Locate the cell with the specified text and output its [x, y] center coordinate. 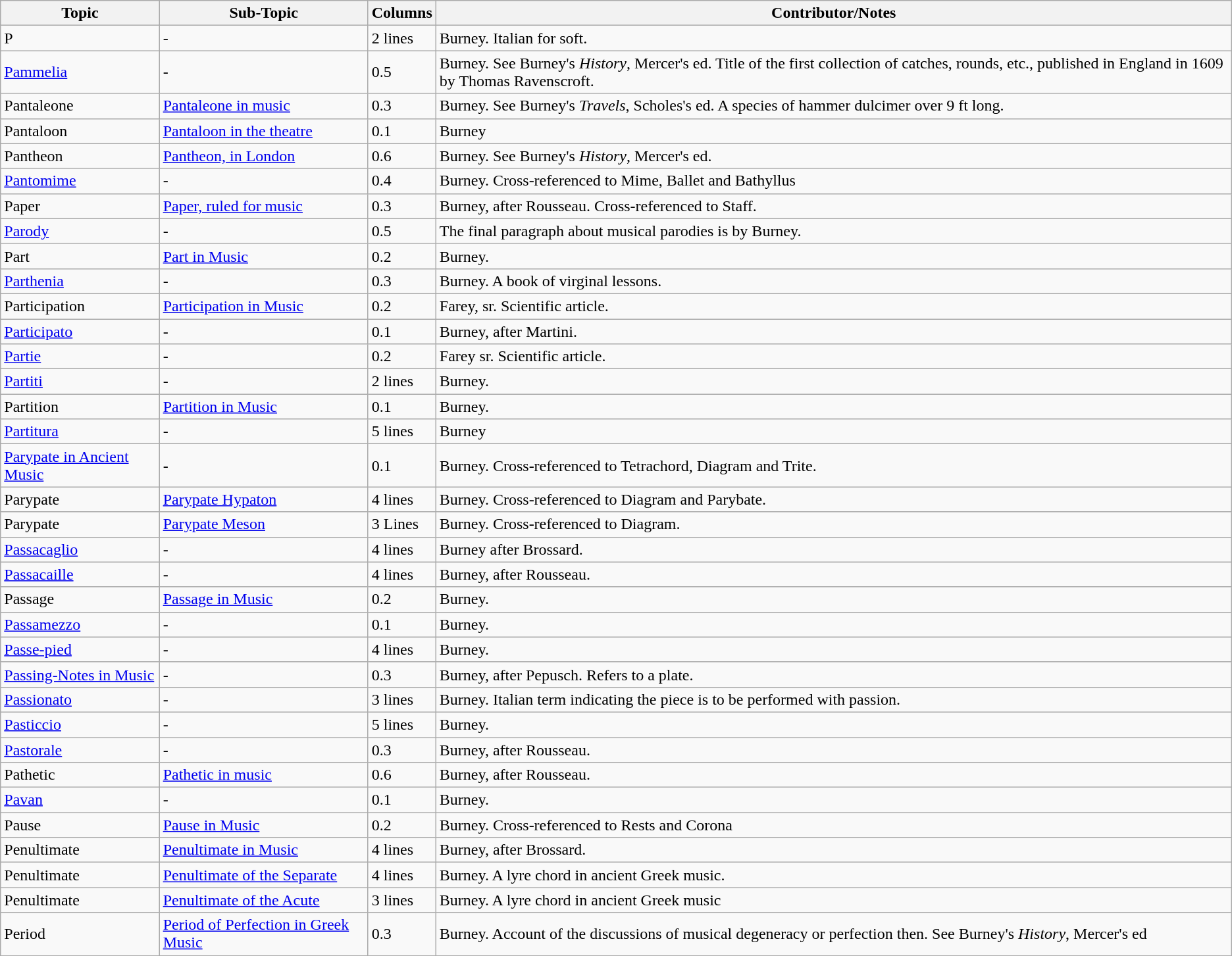
Passage in Music [263, 599]
Pause [80, 825]
Parypate Hypaton [263, 499]
Paper, ruled for music [263, 206]
Burney after Brossard. [833, 549]
Passe-pied [80, 649]
Passacaglio [80, 549]
Part in Music [263, 256]
Burney. Cross-referenced to Mime, Ballet and Bathyllus [833, 181]
Burney, after Brossard. [833, 850]
Burney, after Rousseau. Cross-referenced to Staff. [833, 206]
0.4 [401, 181]
Burney. Cross-referenced to Tetrachord, Diagram and Trite. [833, 466]
Period [80, 934]
Contributor/Notes [833, 13]
Participation [80, 306]
Burney. Account of the discussions of musical degeneracy or perfection then. See Burney's History, Mercer's ed [833, 934]
Sub-Topic [263, 13]
Parypate Meson [263, 524]
Farey sr. Scientific article. [833, 357]
Pavan [80, 800]
Burney. Italian term indicating the piece is to be performed with passion. [833, 699]
Pantomime [80, 181]
Paper [80, 206]
Burney. A lyre chord in ancient Greek music [833, 900]
Parody [80, 231]
P [80, 38]
Burney, after Martini. [833, 331]
Penultimate of the Acute [263, 900]
Passacaille [80, 574]
Pathetic in music [263, 775]
Passamezzo [80, 624]
Pathetic [80, 775]
Burney. Cross-referenced to Diagram and Parybate. [833, 499]
Pantaleone in music [263, 106]
Farey, sr. Scientific article. [833, 306]
Participation in Music [263, 306]
Passing-Notes in Music [80, 674]
Pantaloon [80, 131]
Burney. Cross-referenced to Diagram. [833, 524]
Partition in Music [263, 407]
Penultimate in Music [263, 850]
Pantaleone [80, 106]
Burney. See Burney's History, Mercer's ed. [833, 156]
3 Lines [401, 524]
Parthenia [80, 281]
Burney, after Pepusch. Refers to a plate. [833, 674]
Pantaloon in the theatre [263, 131]
Pantheon [80, 156]
Partition [80, 407]
Passage [80, 599]
Burney. A book of virginal lessons. [833, 281]
Pammelia [80, 72]
Parypate in Ancient Music [80, 466]
Part [80, 256]
Pantheon, in London [263, 156]
Burney. See Burney's Travels, Scholes's ed. A species of hammer dulcimer over 9 ft long. [833, 106]
Pastorale [80, 749]
Passionato [80, 699]
Columns [401, 13]
The final paragraph about musical parodies is by Burney. [833, 231]
Burney. Italian for soft. [833, 38]
Burney. A lyre chord in ancient Greek music. [833, 875]
Pasticcio [80, 724]
Pause in Music [263, 825]
Period of Perfection in Greek Music [263, 934]
Penultimate of the Separate [263, 875]
Partie [80, 357]
Partitura [80, 432]
Topic [80, 13]
Participato [80, 331]
Partiti [80, 382]
Burney. Cross-referenced to Rests and Corona [833, 825]
